Determine the [X, Y] coordinate at the center of the cell enclosing the given text.  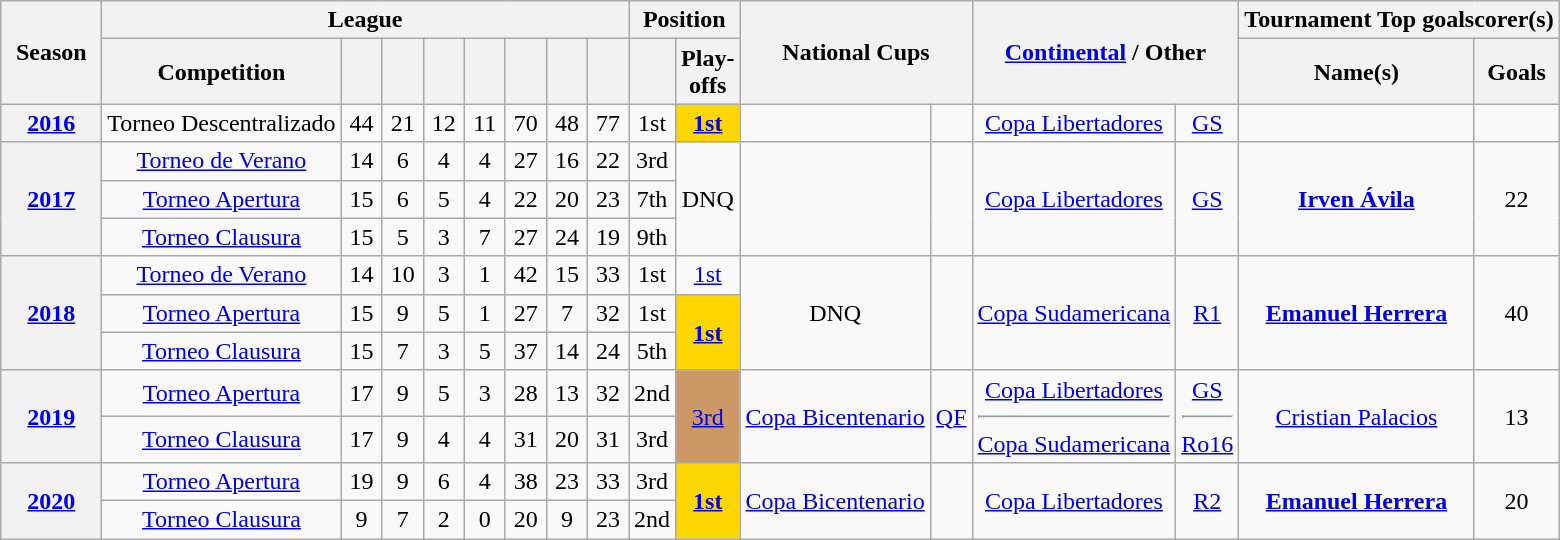
2020 [52, 500]
28 [526, 393]
Name(s) [1356, 72]
2017 [52, 199]
Tournament Top goalscorer(s) [1399, 20]
48 [566, 123]
2016 [52, 123]
Torneo Descentralizado [222, 123]
5th [652, 351]
16 [566, 161]
70 [526, 123]
21 [402, 123]
Continental / Other [1106, 52]
Goals [1516, 72]
77 [608, 123]
12 [444, 123]
40 [1516, 313]
R1 [1208, 313]
2 [444, 519]
37 [526, 351]
2019 [52, 416]
Competition [222, 72]
National Cups [856, 52]
R2 [1208, 500]
Play-offs [708, 72]
0 [484, 519]
2018 [52, 313]
9th [652, 237]
Cristian Palacios [1356, 416]
League [366, 20]
7th [652, 199]
Copa Sudamericana [1074, 313]
Irven Ávila [1356, 199]
44 [362, 123]
42 [526, 275]
QF [951, 416]
10 [402, 275]
GSRo16 [1208, 416]
38 [526, 481]
Season [52, 52]
Copa LibertadoresCopa Sudamericana [1074, 416]
Position [684, 20]
11 [484, 123]
